From the cell containing the given text, extract its center point as (x, y) coordinate. 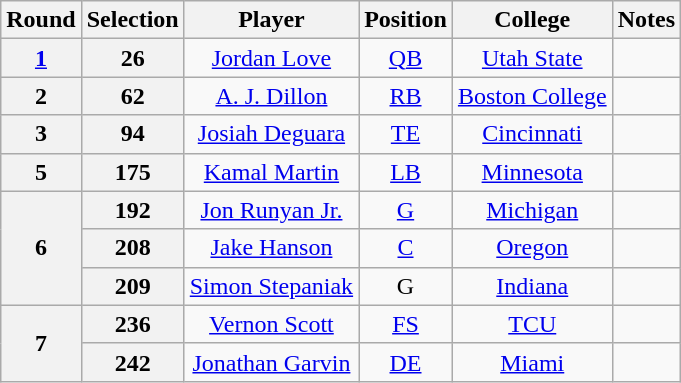
Kamal Martin (271, 172)
QB (406, 58)
Josiah Deguara (271, 134)
209 (132, 286)
Jordan Love (271, 58)
Position (406, 20)
DE (406, 362)
Cincinnati (532, 134)
FS (406, 324)
Selection (132, 20)
Simon Stepaniak (271, 286)
Boston College (532, 96)
242 (132, 362)
C (406, 248)
Utah State (532, 58)
College (532, 20)
7 (41, 343)
RB (406, 96)
175 (132, 172)
5 (41, 172)
6 (41, 248)
TE (406, 134)
Michigan (532, 210)
Player (271, 20)
236 (132, 324)
94 (132, 134)
Jon Runyan Jr. (271, 210)
Minnesota (532, 172)
208 (132, 248)
Notes (646, 20)
Round (41, 20)
Indiana (532, 286)
62 (132, 96)
Oregon (532, 248)
2 (41, 96)
TCU (532, 324)
3 (41, 134)
Jonathan Garvin (271, 362)
26 (132, 58)
Jake Hanson (271, 248)
A. J. Dillon (271, 96)
Vernon Scott (271, 324)
LB (406, 172)
Miami (532, 362)
1 (41, 58)
192 (132, 210)
